Capture the cell that displays the provided text and extract its [x, y] central coordinate. 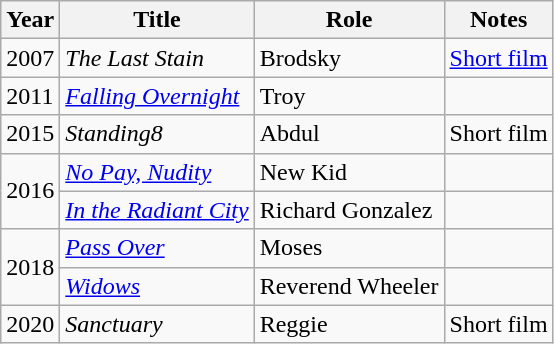
Richard Gonzalez [349, 210]
Falling Overnight [157, 96]
No Pay, Nudity [157, 172]
Reverend Wheeler [349, 286]
In the Radiant City [157, 210]
Pass Over [157, 248]
2020 [30, 324]
2011 [30, 96]
Abdul [349, 134]
2018 [30, 267]
Year [30, 20]
2007 [30, 58]
Notes [498, 20]
Brodsky [349, 58]
Role [349, 20]
The Last Stain [157, 58]
Moses [349, 248]
Troy [349, 96]
Title [157, 20]
Widows [157, 286]
Reggie [349, 324]
Sanctuary [157, 324]
2016 [30, 191]
New Kid [349, 172]
2015 [30, 134]
Standing8 [157, 134]
